For the text-containing cell, return its midpoint in [X, Y] coordinate format. 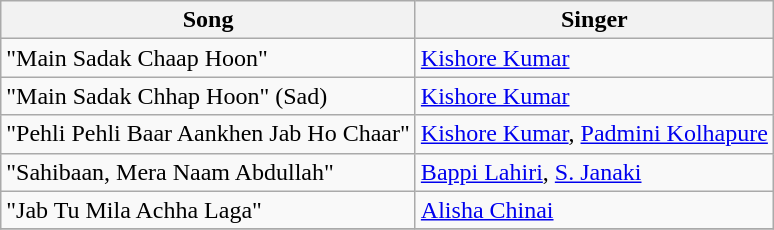
"Main Sadak Chhap Hoon" (Sad) [208, 96]
Bappi Lahiri, S. Janaki [594, 172]
"Jab Tu Mila Achha Laga" [208, 210]
Singer [594, 20]
Kishore Kumar, Padmini Kolhapure [594, 134]
"Sahibaan, Mera Naam Abdullah" [208, 172]
"Main Sadak Chaap Hoon" [208, 58]
Alisha Chinai [594, 210]
Song [208, 20]
"Pehli Pehli Baar Aankhen Jab Ho Chaar" [208, 134]
